Return the (X, Y) coordinate for the center point of the cell that contains the specified text.  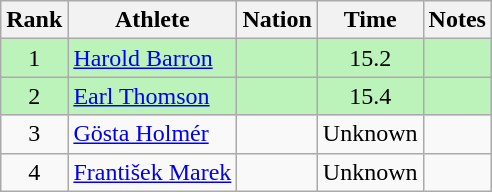
4 (34, 172)
Time (370, 20)
Rank (34, 20)
František Marek (152, 172)
3 (34, 134)
Harold Barron (152, 58)
2 (34, 96)
15.2 (370, 58)
Earl Thomson (152, 96)
Notes (457, 20)
1 (34, 58)
15.4 (370, 96)
Athlete (152, 20)
Nation (277, 20)
Gösta Holmér (152, 134)
